For the text-containing cell, return its midpoint in [X, Y] coordinate format. 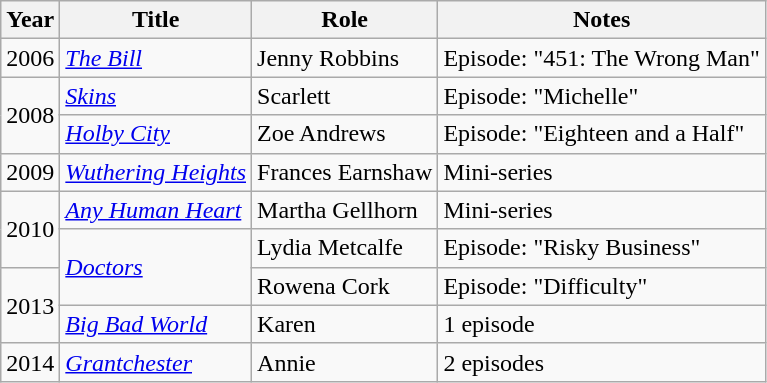
Lydia Metcalfe [345, 248]
2006 [30, 58]
Holby City [156, 134]
Episode: "451: The Wrong Man" [602, 58]
Wuthering Heights [156, 172]
2013 [30, 305]
Episode: "Michelle" [602, 96]
Martha Gellhorn [345, 210]
Doctors [156, 267]
Episode: "Eighteen and a Half" [602, 134]
Title [156, 20]
2009 [30, 172]
Episode: "Difficulty" [602, 286]
Karen [345, 324]
2 episodes [602, 362]
2010 [30, 229]
Role [345, 20]
Big Bad World [156, 324]
Notes [602, 20]
Scarlett [345, 96]
2008 [30, 115]
Skins [156, 96]
The Bill [156, 58]
Grantchester [156, 362]
Zoe Andrews [345, 134]
Rowena Cork [345, 286]
Year [30, 20]
Jenny Robbins [345, 58]
Episode: "Risky Business" [602, 248]
Any Human Heart [156, 210]
1 episode [602, 324]
Frances Earnshaw [345, 172]
2014 [30, 362]
Annie [345, 362]
